Pinpoint the cell where the given text exists, returning its [x, y] midpoint coordinate. 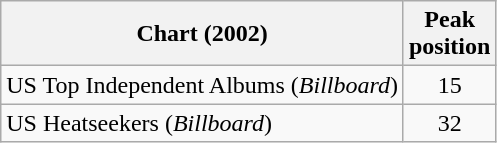
US Heatseekers (Billboard) [202, 123]
15 [449, 85]
32 [449, 123]
Chart (2002) [202, 34]
US Top Independent Albums (Billboard) [202, 85]
Peakposition [449, 34]
